Provide the [X, Y] coordinate of the cell's center where the given text is located.  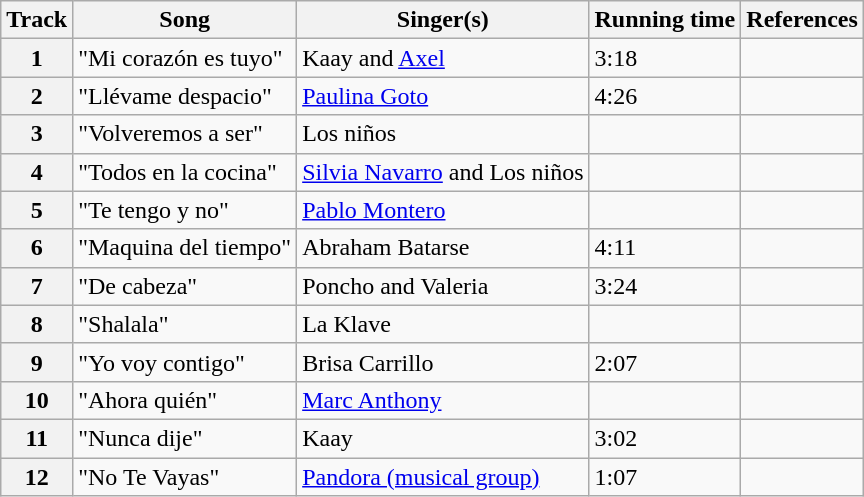
Marc Anthony [443, 400]
10 [37, 400]
"Shalala" [185, 324]
Track [37, 20]
Pandora (musical group) [443, 477]
4 [37, 172]
Song [185, 20]
Abraham Batarse [443, 248]
"Ahora quién" [185, 400]
"Llévame despacio" [185, 96]
"Mi corazón es tuyo" [185, 58]
Paulina Goto [443, 96]
1:07 [665, 477]
"Volveremos a ser" [185, 134]
Running time [665, 20]
"Te tengo y no" [185, 210]
2 [37, 96]
"Yo voy contigo" [185, 362]
12 [37, 477]
"De cabeza" [185, 286]
"Nunca dije" [185, 438]
Poncho and Valeria [443, 286]
Singer(s) [443, 20]
"Todos en la cocina" [185, 172]
4:11 [665, 248]
La Klave [443, 324]
References [802, 20]
3 [37, 134]
3:18 [665, 58]
Brisa Carrillo [443, 362]
Silvia Navarro and Los niños [443, 172]
Kaay [443, 438]
Pablo Montero [443, 210]
8 [37, 324]
1 [37, 58]
9 [37, 362]
11 [37, 438]
3:24 [665, 286]
5 [37, 210]
7 [37, 286]
2:07 [665, 362]
"No Te Vayas" [185, 477]
4:26 [665, 96]
Kaay and Axel [443, 58]
6 [37, 248]
Los niños [443, 134]
"Maquina del tiempo" [185, 248]
3:02 [665, 438]
